Return the [x, y] coordinate for the center point of the cell that contains the specified text.  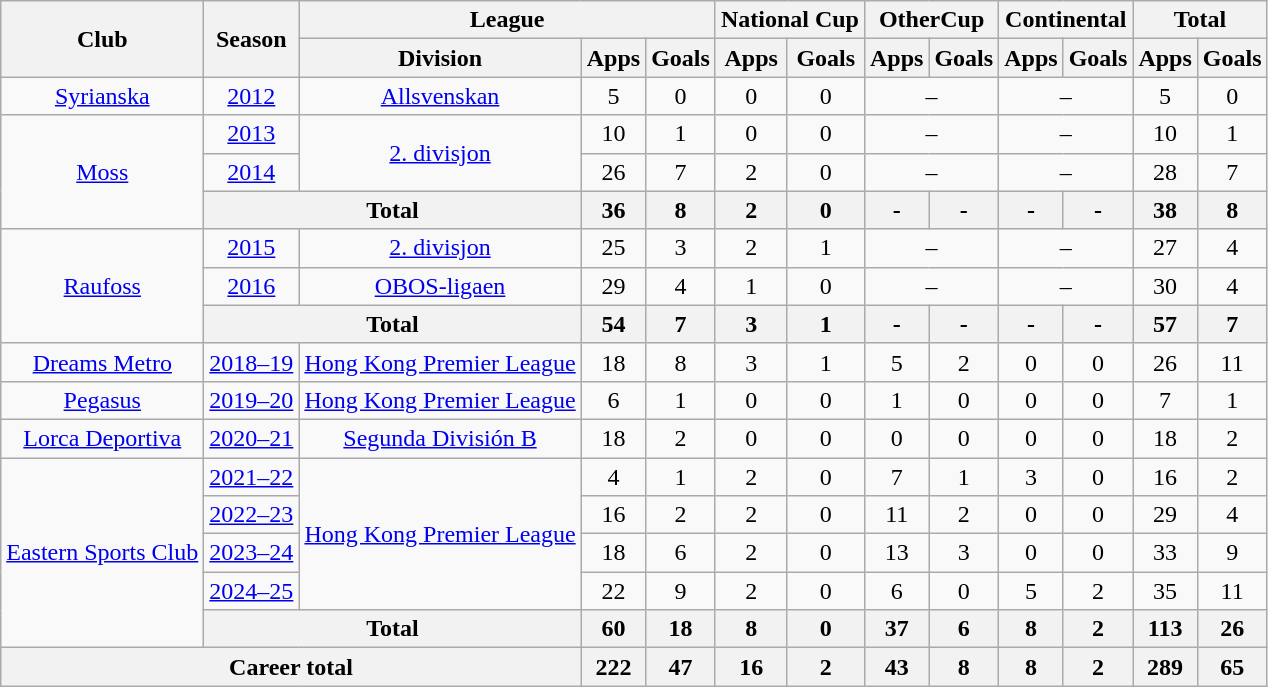
2015 [252, 248]
113 [1165, 629]
22 [613, 591]
57 [1165, 324]
13 [896, 553]
33 [1165, 553]
Division [440, 58]
65 [1232, 667]
25 [613, 248]
Pegasus [102, 400]
28 [1165, 172]
43 [896, 667]
League [508, 20]
Segunda División B [440, 438]
2012 [252, 96]
30 [1165, 286]
Allsvenskan [440, 96]
OtherCup [931, 20]
47 [681, 667]
Syrianska [102, 96]
2020–21 [252, 438]
2019–20 [252, 400]
Season [252, 39]
38 [1165, 210]
Career total [291, 667]
2021–22 [252, 477]
2013 [252, 134]
2024–25 [252, 591]
27 [1165, 248]
OBOS-ligaen [440, 286]
2016 [252, 286]
289 [1165, 667]
60 [613, 629]
2022–23 [252, 515]
National Cup [790, 20]
2018–19 [252, 362]
37 [896, 629]
Moss [102, 172]
35 [1165, 591]
54 [613, 324]
2023–24 [252, 553]
36 [613, 210]
Raufoss [102, 286]
Dreams Metro [102, 362]
2014 [252, 172]
Lorca Deportiva [102, 438]
Continental [1066, 20]
Eastern Sports Club [102, 553]
222 [613, 667]
Club [102, 39]
